Extract the (x, y) coordinate from the center of the cell holding the provided text.  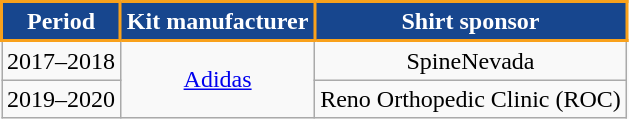
2019–2020 (62, 99)
Adidas (218, 80)
Kit manufacturer (218, 22)
Reno Orthopedic Clinic (ROC) (471, 99)
2017–2018 (62, 60)
Period (62, 22)
SpineNevada (471, 60)
Shirt sponsor (471, 22)
